Search for the cell housing the specified text and yield its [x, y] center coordinate. 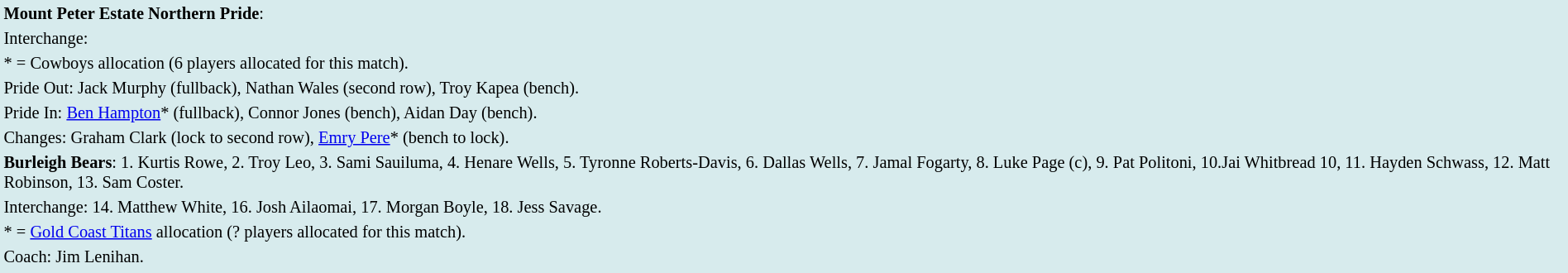
Mount Peter Estate Northern Pride: [784, 13]
* = Cowboys allocation (6 players allocated for this match). [784, 63]
Coach: Jim Lenihan. [784, 256]
Interchange: [784, 38]
Changes: Graham Clark (lock to second row), Emry Pere* (bench to lock). [784, 137]
Interchange: 14. Matthew White, 16. Josh Ailaomai, 17. Morgan Boyle, 18. Jess Savage. [784, 207]
Pride In: Ben Hampton* (fullback), Connor Jones (bench), Aidan Day (bench). [784, 113]
Pride Out: Jack Murphy (fullback), Nathan Wales (second row), Troy Kapea (bench). [784, 88]
* = Gold Coast Titans allocation (? players allocated for this match). [784, 232]
